Identify which cell holds the provided text, then report its (x, y) central coordinate. 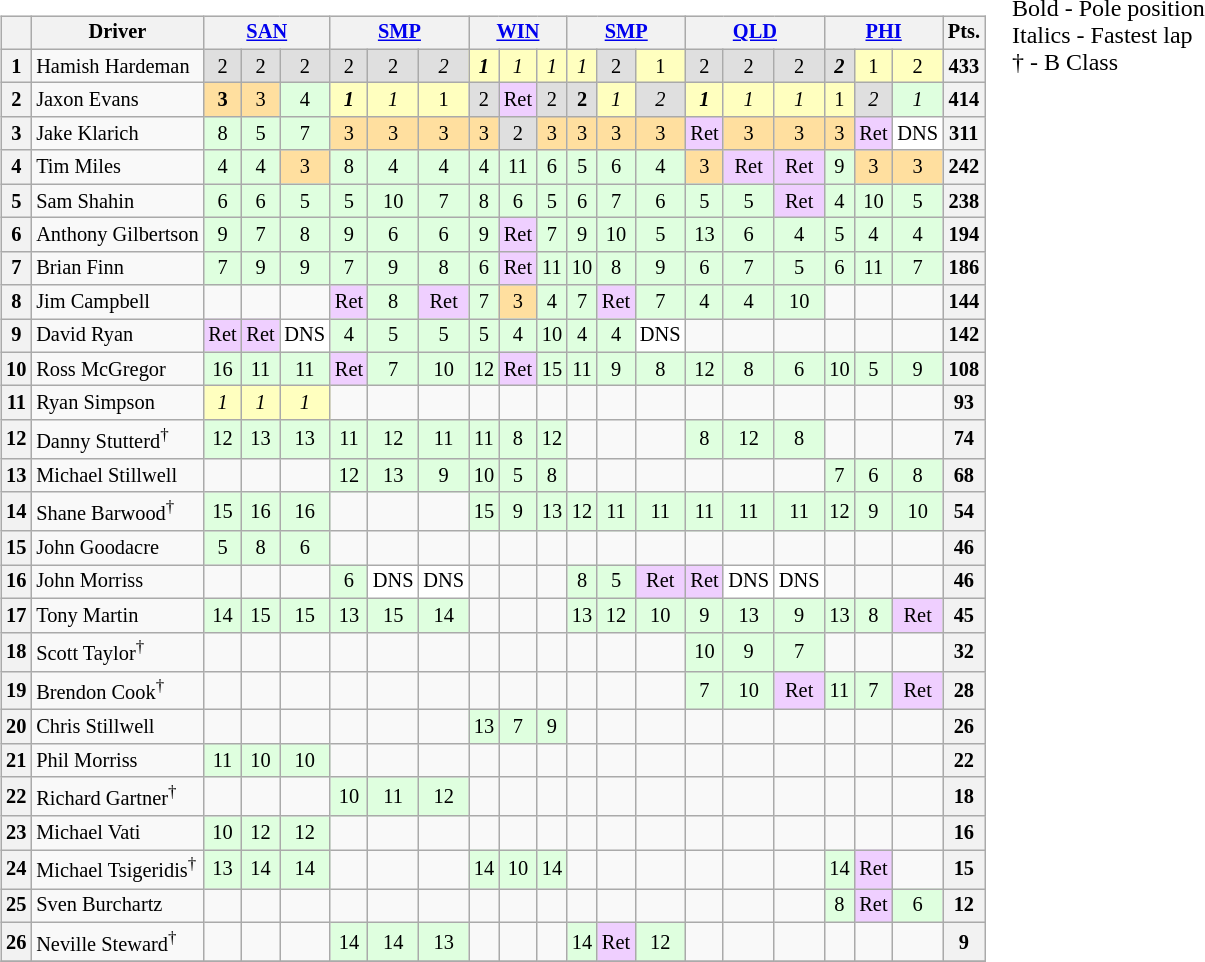
Tony Martin (117, 615)
144 (964, 302)
SAN (267, 33)
23 (16, 833)
Driver (117, 33)
414 (964, 100)
Michael Tsigeridis† (117, 870)
25 (16, 906)
311 (964, 134)
Michael Vati (117, 833)
28 (964, 690)
Phil Morriss (117, 761)
19 (16, 690)
QLD (754, 33)
Sven Burchartz (117, 906)
194 (964, 235)
Scott Taylor† (117, 652)
Jim Campbell (117, 302)
93 (964, 403)
Neville Steward† (117, 942)
Pts. (964, 33)
74 (964, 440)
Richard Gartner† (117, 796)
John Morriss (117, 582)
Danny Stutterd† (117, 440)
20 (16, 727)
WIN (518, 33)
Michael Stillwell (117, 475)
17 (16, 615)
Ross McGregor (117, 369)
108 (964, 369)
Ryan Simpson (117, 403)
24 (16, 870)
Shane Barwood† (117, 512)
186 (964, 268)
142 (964, 336)
Brian Finn (117, 268)
54 (964, 512)
68 (964, 475)
45 (964, 615)
Jake Klarich (117, 134)
32 (964, 652)
David Ryan (117, 336)
Tim Miles (117, 167)
Chris Stillwell (117, 727)
242 (964, 167)
Jaxon Evans (117, 100)
433 (964, 66)
Brendon Cook† (117, 690)
PHI (883, 33)
Anthony Gilbertson (117, 235)
238 (964, 201)
21 (16, 761)
Sam Shahin (117, 201)
Hamish Hardeman (117, 66)
John Goodacre (117, 548)
